For the text-containing cell, return its midpoint in [x, y] coordinate format. 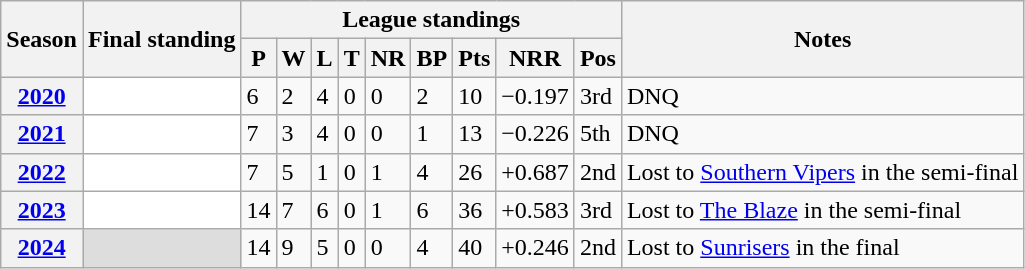
Lost to Southern Vipers in the semi-final [822, 172]
5th [598, 134]
+0.246 [536, 248]
Pos [598, 58]
2022 [42, 172]
Final standing [161, 39]
2020 [42, 96]
P [258, 58]
NRR [536, 58]
3 [294, 134]
Lost to The Blaze in the semi-final [822, 210]
2023 [42, 210]
+0.687 [536, 172]
13 [474, 134]
+0.583 [536, 210]
W [294, 58]
9 [294, 248]
10 [474, 96]
2024 [42, 248]
2021 [42, 134]
L [324, 58]
−0.197 [536, 96]
−0.226 [536, 134]
Notes [822, 39]
36 [474, 210]
Lost to Sunrisers in the final [822, 248]
26 [474, 172]
Season [42, 39]
T [352, 58]
40 [474, 248]
BP [432, 58]
League standings [431, 20]
Pts [474, 58]
NR [388, 58]
